From the cell containing the given text, extract its center point as (X, Y) coordinate. 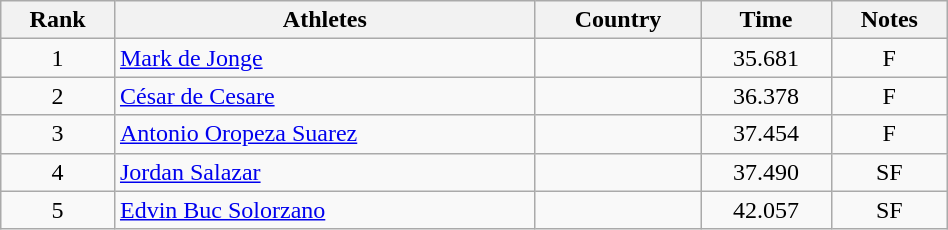
35.681 (766, 58)
César de Cesare (324, 96)
37.454 (766, 134)
36.378 (766, 96)
Athletes (324, 20)
Antonio Oropeza Suarez (324, 134)
3 (58, 134)
Notes (889, 20)
Rank (58, 20)
2 (58, 96)
Jordan Salazar (324, 172)
5 (58, 210)
Mark de Jonge (324, 58)
Time (766, 20)
Country (618, 20)
42.057 (766, 210)
1 (58, 58)
37.490 (766, 172)
4 (58, 172)
Edvin Buc Solorzano (324, 210)
